Provide the [x, y] coordinate of the cell's center where the given text is located.  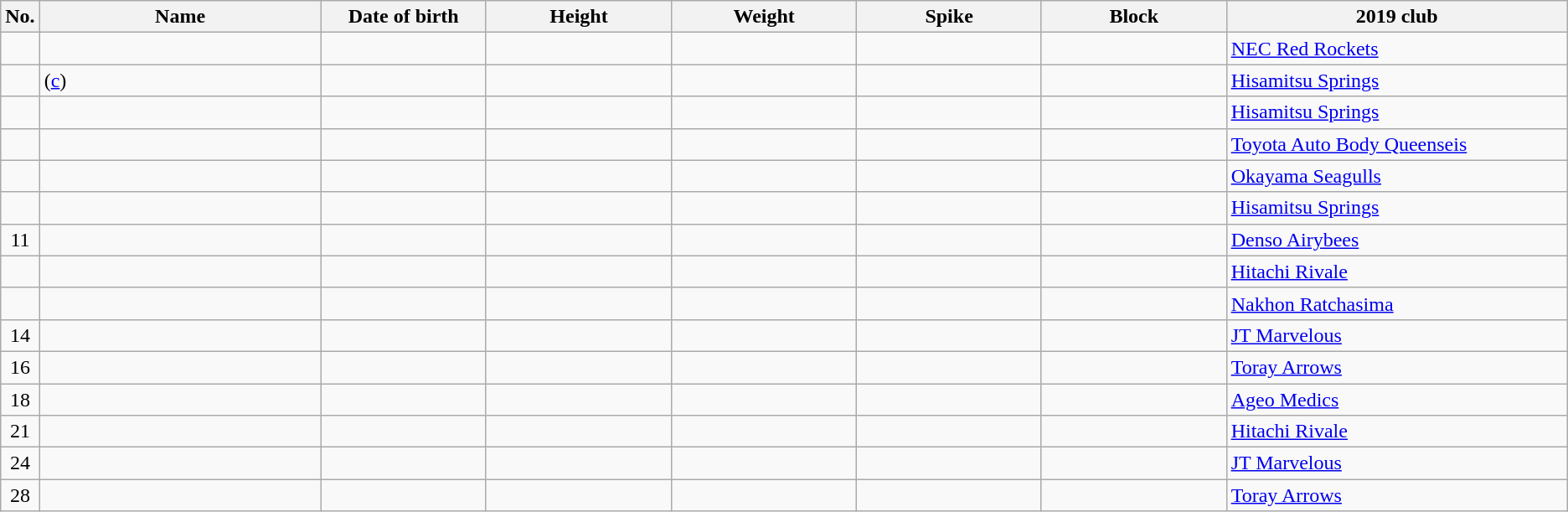
Toyota Auto Body Queenseis [1397, 144]
(c) [180, 80]
Name [180, 17]
Block [1134, 17]
11 [20, 240]
NEC Red Rockets [1397, 49]
Nakhon Ratchasima [1397, 303]
16 [20, 367]
No. [20, 17]
Denso Airybees [1397, 240]
2019 club [1397, 17]
Ageo Medics [1397, 400]
Weight [764, 17]
Spike [950, 17]
14 [20, 335]
28 [20, 495]
18 [20, 400]
24 [20, 463]
Height [578, 17]
Okayama Seagulls [1397, 176]
Date of birth [404, 17]
21 [20, 432]
